Capture the cell that displays the provided text and extract its (X, Y) central coordinate. 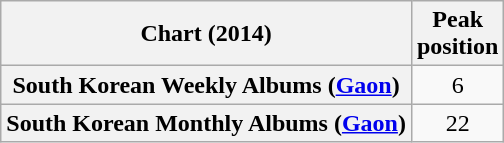
Peakposition (457, 34)
6 (457, 85)
22 (457, 123)
South Korean Monthly Albums (Gaon) (206, 123)
Chart (2014) (206, 34)
South Korean Weekly Albums (Gaon) (206, 85)
